Identify which cell holds the provided text, then report its [x, y] central coordinate. 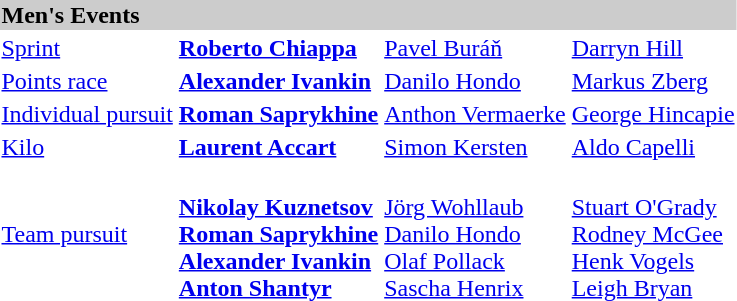
Pavel Buráň [475, 48]
Aldo Capelli [653, 147]
Markus Zberg [653, 81]
Kilo [87, 147]
Men's Events [368, 15]
Sprint [87, 48]
Alexander Ivankin [278, 81]
Roman Saprykhine [278, 114]
Roberto Chiappa [278, 48]
Danilo Hondo [475, 81]
Points race [87, 81]
Darryn Hill [653, 48]
George Hincapie [653, 114]
Anthon Vermaerke [475, 114]
Simon Kersten [475, 147]
Laurent Accart [278, 147]
Individual pursuit [87, 114]
